Scan for the cell matching the given text and deliver its [X, Y] coordinate at center. 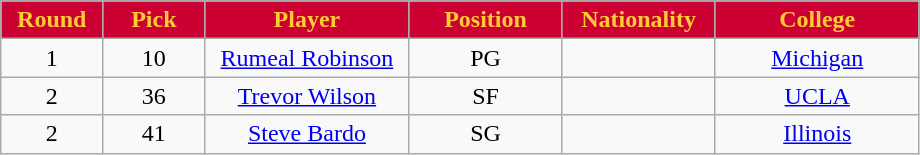
41 [154, 134]
Pick [154, 20]
PG [486, 58]
Position [486, 20]
SG [486, 134]
SF [486, 96]
Round [52, 20]
Player [307, 20]
36 [154, 96]
UCLA [817, 96]
10 [154, 58]
College [817, 20]
Michigan [817, 58]
Steve Bardo [307, 134]
Rumeal Robinson [307, 58]
1 [52, 58]
Illinois [817, 134]
Nationality [638, 20]
Trevor Wilson [307, 96]
